Scan for the cell matching the given text and deliver its (x, y) coordinate at center. 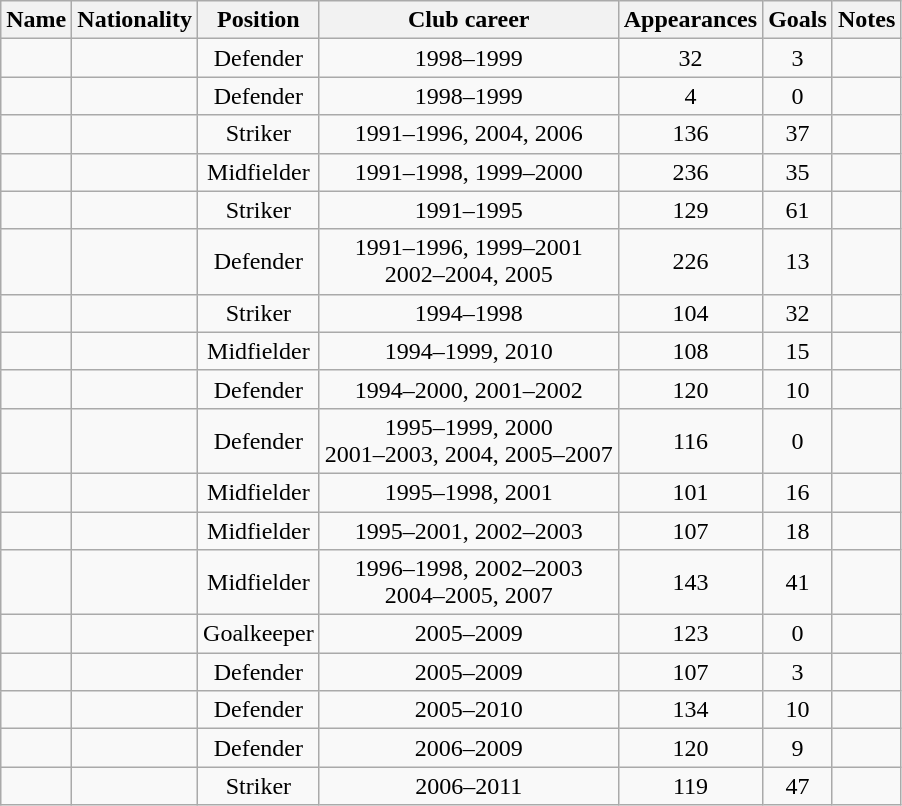
143 (690, 582)
Goals (798, 20)
2005–2010 (468, 710)
1995–1999, 2000 2001–2003, 2004, 2005–2007 (468, 440)
236 (690, 172)
129 (690, 210)
119 (690, 786)
1991–1998, 1999–2000 (468, 172)
1995–1998, 2001 (468, 492)
16 (798, 492)
13 (798, 262)
4 (690, 96)
108 (690, 351)
104 (690, 313)
226 (690, 262)
Club career (468, 20)
2006–2009 (468, 748)
2006–2011 (468, 786)
41 (798, 582)
116 (690, 440)
Nationality (135, 20)
1994–1998 (468, 313)
136 (690, 134)
123 (690, 634)
101 (690, 492)
1991–1996, 2004, 2006 (468, 134)
1994–2000, 2001–2002 (468, 389)
47 (798, 786)
Name (36, 20)
18 (798, 531)
1995–2001, 2002–2003 (468, 531)
134 (690, 710)
1991–1995 (468, 210)
9 (798, 748)
1996–1998, 2002–2003 2004–2005, 2007 (468, 582)
1991–1996, 1999–2001 2002–2004, 2005 (468, 262)
1994–1999, 2010 (468, 351)
61 (798, 210)
15 (798, 351)
37 (798, 134)
Position (259, 20)
Goalkeeper (259, 634)
Appearances (690, 20)
35 (798, 172)
Notes (866, 20)
